Output the [X, Y] coordinate of the center of the cell containing the given text.  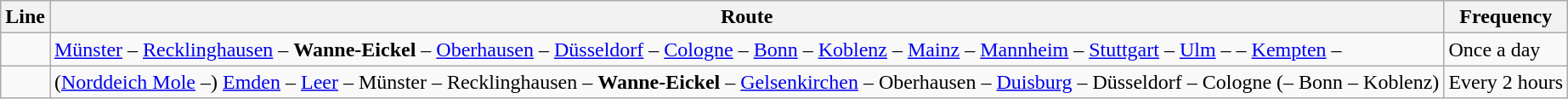
Every 2 hours [1506, 82]
Frequency [1506, 17]
Once a day [1506, 49]
Route [746, 17]
Münster – Recklinghausen – Wanne-Eickel – Oberhausen – Düsseldorf – Cologne – Bonn – Koblenz – Mainz – Mannheim – Stuttgart – Ulm – – Kempten – [746, 49]
Line [25, 17]
